Capture the cell that displays the provided text and extract its [X, Y] central coordinate. 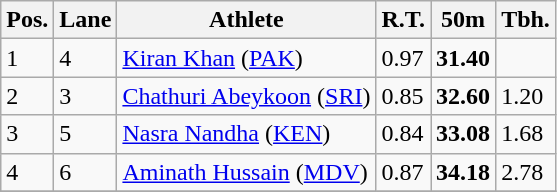
0.97 [404, 58]
Kiran Khan (PAK) [246, 58]
2 [28, 96]
0.85 [404, 96]
32.60 [464, 96]
Tbh. [526, 20]
Chathuri Abeykoon (SRI) [246, 96]
Aminath Hussain (MDV) [246, 172]
6 [86, 172]
5 [86, 134]
R.T. [404, 20]
0.84 [404, 134]
1.20 [526, 96]
Lane [86, 20]
Nasra Nandha (KEN) [246, 134]
2.78 [526, 172]
50m [464, 20]
1.68 [526, 134]
Pos. [28, 20]
Athlete [246, 20]
1 [28, 58]
0.87 [404, 172]
34.18 [464, 172]
33.08 [464, 134]
31.40 [464, 58]
